For the text-containing cell, return its midpoint in (x, y) coordinate format. 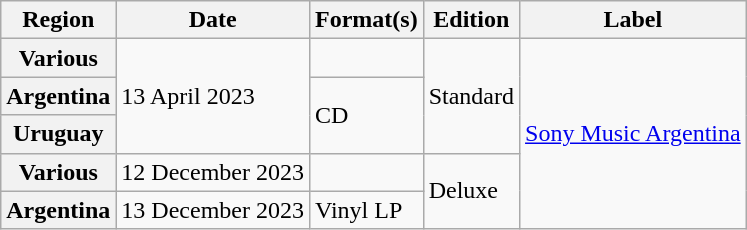
13 April 2023 (213, 96)
CD (366, 115)
12 December 2023 (213, 172)
13 December 2023 (213, 210)
Region (58, 20)
Standard (471, 96)
Edition (471, 20)
Format(s) (366, 20)
Sony Music Argentina (634, 134)
Vinyl LP (366, 210)
Deluxe (471, 191)
Label (634, 20)
Uruguay (58, 134)
Date (213, 20)
